Capture the cell that displays the provided text and extract its (x, y) central coordinate. 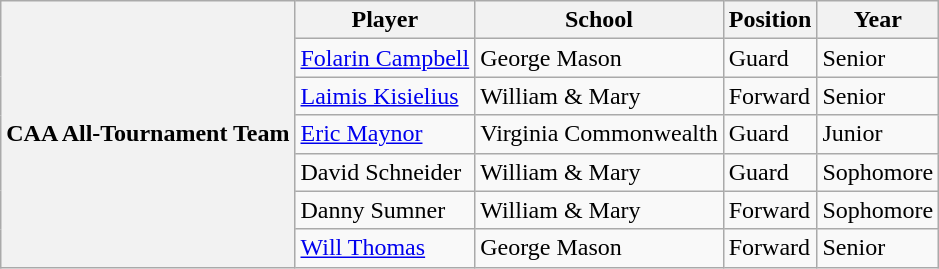
School (599, 20)
Danny Sumner (385, 210)
Laimis Kisielius (385, 96)
Eric Maynor (385, 134)
Will Thomas (385, 248)
Player (385, 20)
Junior (878, 134)
Position (770, 20)
Virginia Commonwealth (599, 134)
David Schneider (385, 172)
Year (878, 20)
CAA All-Tournament Team (148, 134)
Folarin Campbell (385, 58)
